Extract the [x, y] coordinate from the center of the cell holding the provided text.  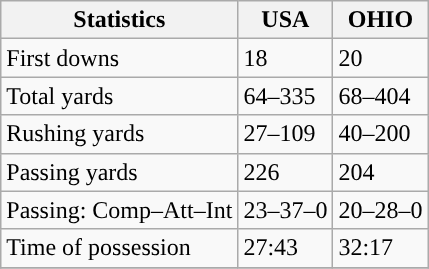
20 [380, 58]
68–404 [380, 96]
226 [286, 172]
18 [286, 58]
Passing: Comp–Att–Int [120, 210]
Rushing yards [120, 134]
27:43 [286, 248]
64–335 [286, 96]
32:17 [380, 248]
OHIO [380, 20]
Statistics [120, 20]
USA [286, 20]
204 [380, 172]
20–28–0 [380, 210]
23–37–0 [286, 210]
First downs [120, 58]
27–109 [286, 134]
Passing yards [120, 172]
40–200 [380, 134]
Time of possession [120, 248]
Total yards [120, 96]
